Scan for the cell matching the given text and deliver its (X, Y) coordinate at center. 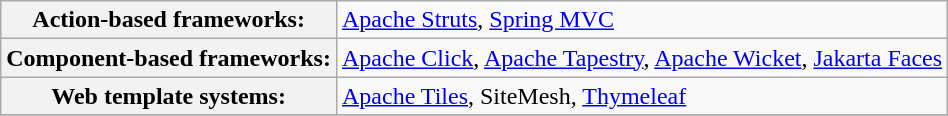
Apache Click, Apache Tapestry, Apache Wicket, Jakarta Faces (642, 58)
Web template systems: (169, 96)
Component-based frameworks: (169, 58)
Apache Tiles, SiteMesh, Thymeleaf (642, 96)
Action-based frameworks: (169, 20)
Apache Struts, Spring MVC (642, 20)
